Find where the given text appears and provide that cell's center as [x, y] coordinate. 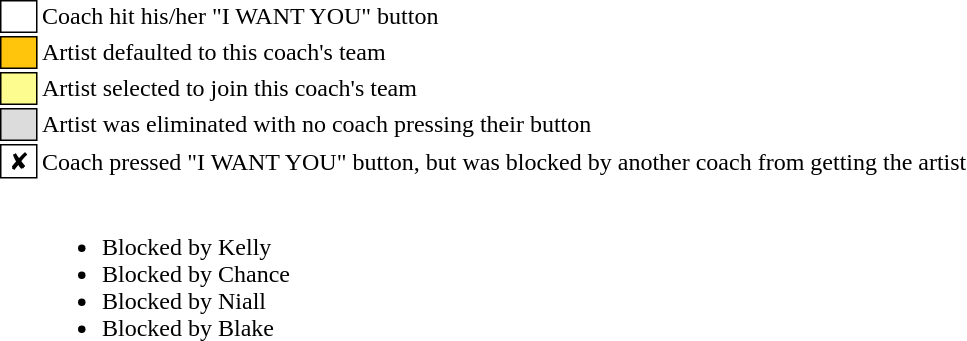
Coach pressed "I WANT YOU" button, but was blocked by another coach from getting the artist [504, 161]
✘ [19, 161]
Artist selected to join this coach's team [504, 88]
Artist defaulted to this coach's team [504, 52]
Artist was eliminated with no coach pressing their button [504, 124]
Coach hit his/her "I WANT YOU" button [504, 16]
